Return the (x, y) coordinate for the center point of the cell that contains the specified text.  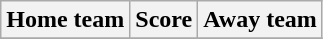
Home team (66, 20)
Score (164, 20)
Away team (260, 20)
